Output the (X, Y) coordinate of the center of the cell containing the given text.  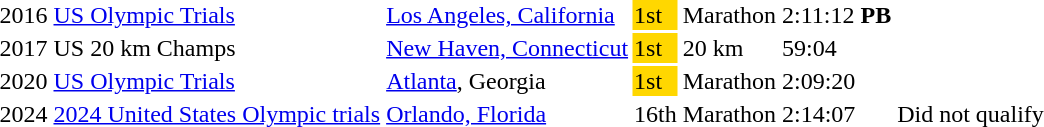
Atlanta, Georgia (508, 81)
59:04 (837, 48)
New Haven, Connecticut (508, 48)
Los Angeles, California (508, 15)
2:09:20 (837, 81)
2:11:12 PB (837, 15)
20 km (729, 48)
US 20 km Champs (217, 48)
